Determine the (X, Y) coordinate at the center of the cell enclosing the given text.  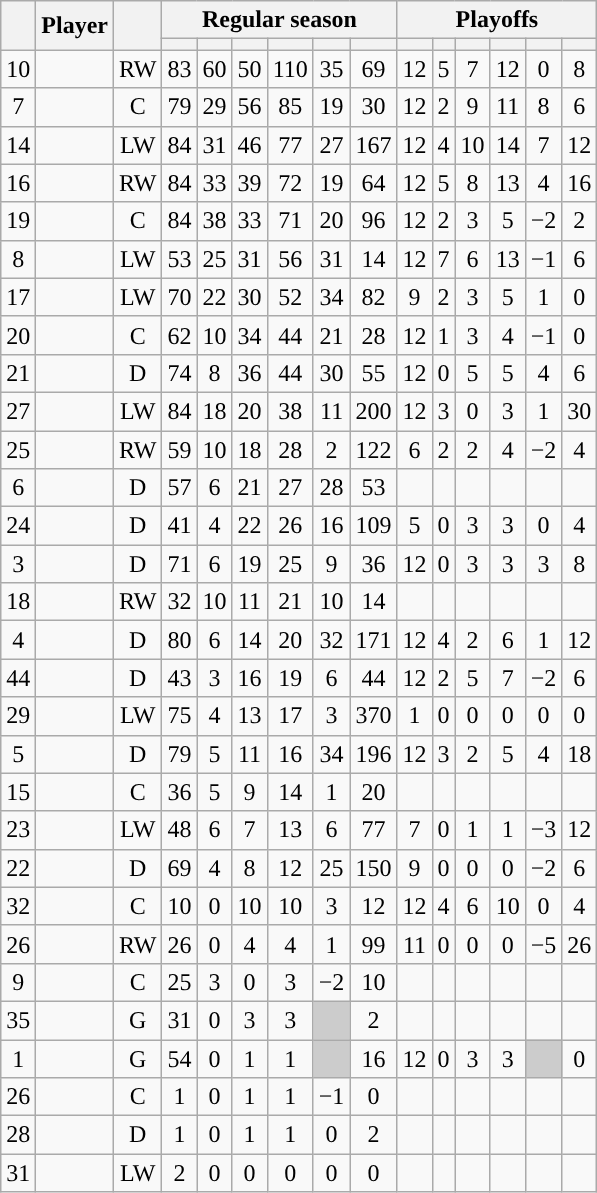
96 (374, 221)
110 (290, 69)
60 (214, 69)
150 (374, 868)
82 (374, 297)
46 (250, 145)
62 (180, 335)
83 (180, 69)
15 (18, 792)
Playoffs (497, 20)
171 (374, 640)
72 (290, 183)
109 (374, 526)
24 (18, 526)
64 (374, 183)
196 (374, 754)
Regular season (280, 20)
54 (180, 1059)
52 (290, 297)
48 (180, 830)
70 (180, 297)
75 (180, 716)
59 (180, 449)
Player (75, 26)
167 (374, 145)
−3 (544, 830)
80 (180, 640)
57 (180, 488)
50 (250, 69)
39 (250, 183)
55 (374, 373)
−5 (544, 944)
43 (180, 678)
85 (290, 107)
74 (180, 373)
200 (374, 411)
370 (374, 716)
99 (374, 944)
41 (180, 526)
122 (374, 449)
23 (18, 830)
